Scan for the cell matching the given text and deliver its [X, Y] coordinate at center. 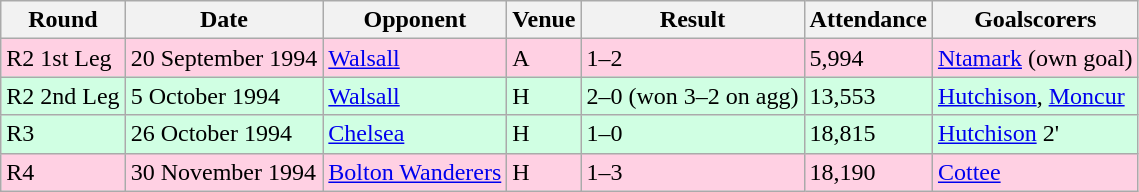
30 November 1994 [224, 172]
R4 [63, 172]
Venue [544, 20]
Opponent [415, 20]
26 October 1994 [224, 134]
18,815 [868, 134]
1–2 [692, 58]
13,553 [868, 96]
R3 [63, 134]
Goalscorers [1035, 20]
A [544, 58]
20 September 1994 [224, 58]
Attendance [868, 20]
5 October 1994 [224, 96]
R2 1st Leg [63, 58]
1–0 [692, 134]
Hutchison 2' [1035, 134]
Cottee [1035, 172]
2–0 (won 3–2 on agg) [692, 96]
Chelsea [415, 134]
Ntamark (own goal) [1035, 58]
Hutchison, Moncur [1035, 96]
Bolton Wanderers [415, 172]
R2 2nd Leg [63, 96]
5,994 [868, 58]
1–3 [692, 172]
Date [224, 20]
Result [692, 20]
18,190 [868, 172]
Round [63, 20]
